Extract the (x, y) coordinate from the center of the cell holding the provided text.  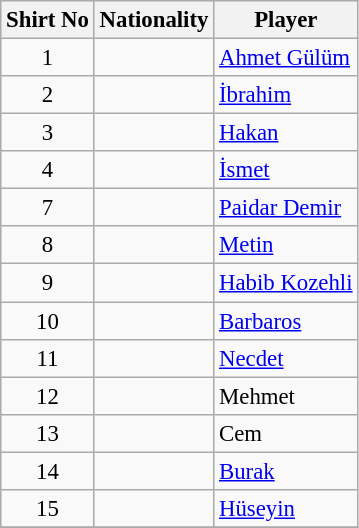
Hakan (286, 133)
Shirt No (48, 20)
12 (48, 396)
Hüseyin (286, 509)
10 (48, 321)
Nationality (154, 20)
11 (48, 358)
4 (48, 170)
Cem (286, 433)
7 (48, 208)
Necdet (286, 358)
8 (48, 245)
1 (48, 58)
İsmet (286, 170)
Metin (286, 245)
15 (48, 509)
2 (48, 95)
Paidar Demir (286, 208)
Burak (286, 471)
İbrahim (286, 95)
Ahmet Gülüm (286, 58)
13 (48, 433)
Habib Kozehli (286, 283)
3 (48, 133)
Barbaros (286, 321)
14 (48, 471)
Player (286, 20)
9 (48, 283)
Mehmet (286, 396)
